Capture the cell that displays the provided text and extract its (x, y) central coordinate. 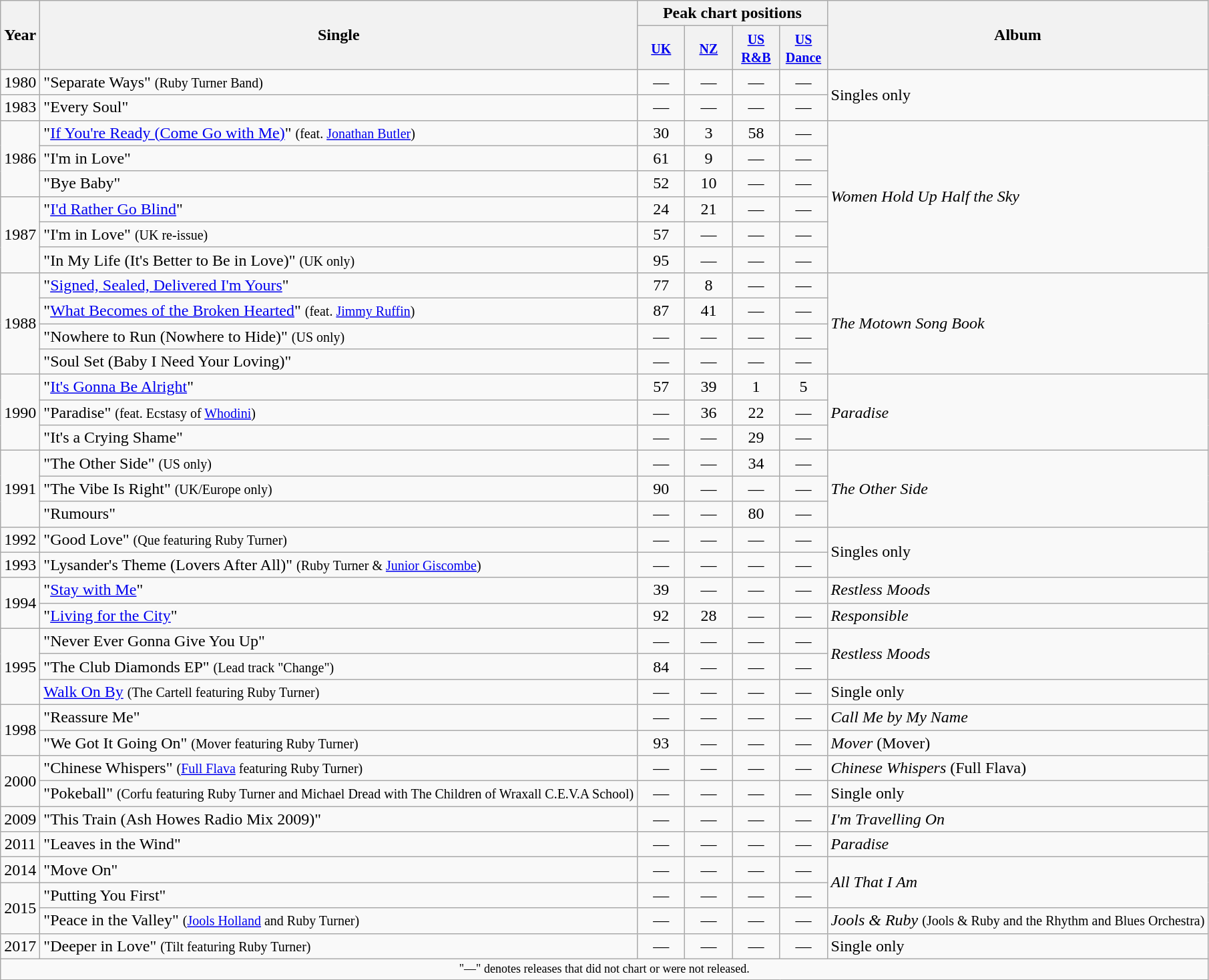
2014 (20, 870)
"Good Love" (Que featuring Ruby Turner) (339, 539)
1 (756, 387)
2017 (20, 946)
"The Other Side" (US only) (339, 463)
"Bye Baby" (339, 184)
2011 (20, 844)
95 (661, 260)
1994 (20, 603)
"The Vibe Is Right" (UK/Europe only) (339, 489)
41 (709, 310)
52 (661, 184)
61 (661, 158)
"Move On" (339, 870)
2015 (20, 908)
All That I Am (1017, 883)
77 (661, 285)
Album (1017, 35)
93 (661, 743)
84 (661, 666)
87 (661, 310)
"I'm in Love" (339, 158)
"Living for the City" (339, 616)
"Leaves in the Wind" (339, 844)
29 (756, 438)
21 (709, 209)
"Stay with Me" (339, 590)
The Other Side (1017, 489)
UK (661, 48)
"Peace in the Valley" (Jools Holland and Ruby Turner) (339, 921)
22 (756, 413)
"It's Gonna Be Alright" (339, 387)
9 (709, 158)
1983 (20, 107)
Jools & Ruby (Jools & Ruby and the Rhythm and Blues Orchestra) (1017, 921)
1986 (20, 158)
"It's a Crying Shame" (339, 438)
"I'd Rather Go Blind" (339, 209)
"Separate Ways" (Ruby Turner Band) (339, 82)
80 (756, 514)
2000 (20, 781)
Mover (Mover) (1017, 743)
"What Becomes of the Broken Hearted" (feat. Jimmy Ruffin) (339, 310)
Responsible (1017, 616)
"Every Soul" (339, 107)
30 (661, 133)
92 (661, 616)
"If You're Ready (Come Go with Me)" (feat. Jonathan Butler) (339, 133)
"Signed, Sealed, Delivered I'm Yours" (339, 285)
5 (804, 387)
"The Club Diamonds EP" (Lead track "Change") (339, 666)
Chinese Whispers (Full Flava) (1017, 768)
1993 (20, 565)
"Putting You First" (339, 895)
"Deeper in Love" (Tilt featuring Ruby Turner) (339, 946)
1987 (20, 234)
"In My Life (It's Better to Be in Love)" (UK only) (339, 260)
"I'm in Love" (UK re-issue) (339, 234)
1992 (20, 539)
US R&B (756, 48)
28 (709, 616)
"Reassure Me" (339, 717)
The Motown Song Book (1017, 323)
I'm Travelling On (1017, 819)
"Never Ever Gonna Give You Up" (339, 641)
1991 (20, 489)
Call Me by My Name (1017, 717)
1990 (20, 413)
US Dance (804, 48)
"Chinese Whispers" (Full Flava featuring Ruby Turner) (339, 768)
"Nowhere to Run (Nowhere to Hide)" (US only) (339, 336)
"We Got It Going On" (Mover featuring Ruby Turner) (339, 743)
24 (661, 209)
1998 (20, 730)
36 (709, 413)
Walk On By (The Cartell featuring Ruby Turner) (339, 692)
3 (709, 133)
"Soul Set (Baby I Need Your Loving)" (339, 362)
1988 (20, 323)
Peak chart positions (732, 13)
90 (661, 489)
"Pokeball" (Corfu featuring Ruby Turner and Michael Dread with The Children of Wraxall C.E.V.A School) (339, 794)
34 (756, 463)
"Rumours" (339, 514)
Women Hold Up Half the Sky (1017, 196)
NZ (709, 48)
Year (20, 35)
2009 (20, 819)
"This Train (Ash Howes Radio Mix 2009)" (339, 819)
10 (709, 184)
1980 (20, 82)
8 (709, 285)
58 (756, 133)
"—" denotes releases that did not chart or were not released. (605, 969)
"Paradise" (feat. Ecstasy of Whodini) (339, 413)
"Lysander's Theme (Lovers After All)" (Ruby Turner & Junior Giscombe) (339, 565)
1995 (20, 666)
Single (339, 35)
